Capture the cell that displays the provided text and extract its [x, y] central coordinate. 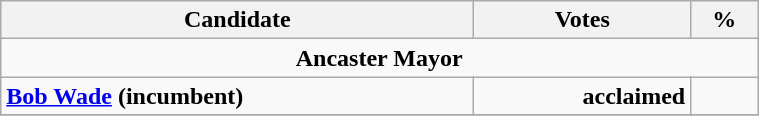
Ancaster Mayor [380, 58]
Bob Wade (incumbent) [238, 96]
acclaimed [582, 96]
Candidate [238, 20]
% [724, 20]
Votes [582, 20]
